Output the [X, Y] coordinate of the center of the cell containing the given text.  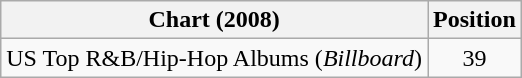
Chart (2008) [214, 20]
39 [475, 58]
US Top R&B/Hip-Hop Albums (Billboard) [214, 58]
Position [475, 20]
